From the cell containing the given text, extract its center point as (X, Y) coordinate. 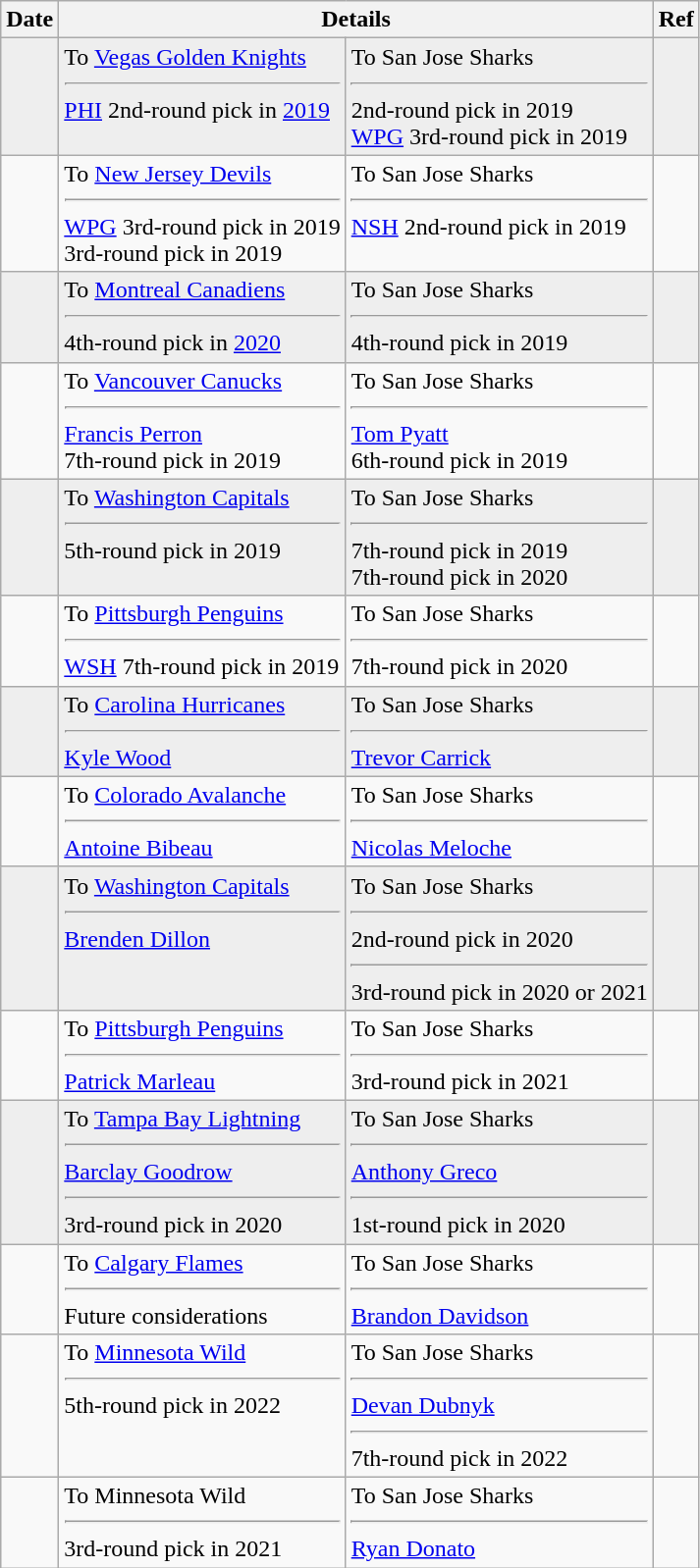
To Washington CapitalsBrenden Dillon (202, 938)
Date (29, 20)
To Tampa Bay LightningBarclay Goodrow 3rd-round pick in 2020 (202, 1172)
To San Jose SharksTom Pyatt6th-round pick in 2019 (499, 420)
To Calgary FlamesFuture considerations (202, 1289)
To Washington Capitals5th-round pick in 2019 (202, 538)
To New Jersey DevilsWPG 3rd-round pick in 20193rd-round pick in 2019 (202, 214)
To San Jose SharksRyan Donato (499, 1523)
To Colorado AvalancheAntoine Bibeau (202, 821)
Details (355, 20)
To San Jose Sharks4th-round pick in 2019 (499, 317)
To Minnesota Wild5th-round pick in 2022 (202, 1406)
To Montreal Canadiens4th-round pick in 2020 (202, 317)
To San Jose SharksDevan Dubnyk7th-round pick in 2022 (499, 1406)
To Vegas Golden KnightsPHI 2nd-round pick in 2019 (202, 96)
To San Jose SharksNicolas Meloche (499, 821)
To San Jose Sharks7th-round pick in 2020 (499, 641)
To Minnesota Wild3rd-round pick in 2021 (202, 1523)
To San Jose Sharks2nd-round pick in 2019WPG 3rd-round pick in 2019 (499, 96)
To Pittsburgh PenguinsWSH 7th-round pick in 2019 (202, 641)
To San Jose SharksTrevor Carrick (499, 731)
To San Jose SharksNSH 2nd-round pick in 2019 (499, 214)
To Vancouver CanucksFrancis Perron7th-round pick in 2019 (202, 420)
To San Jose Sharks3rd-round pick in 2021 (499, 1055)
To Pittsburgh PenguinsPatrick Marleau (202, 1055)
To San Jose Sharks7th-round pick in 20197th-round pick in 2020 (499, 538)
To Carolina HurricanesKyle Wood (202, 731)
To San Jose SharksAnthony Greco 1st-round pick in 2020 (499, 1172)
To San Jose SharksBrandon Davidson (499, 1289)
To San Jose Sharks2nd-round pick in 20203rd-round pick in 2020 or 2021 (499, 938)
Ref (675, 20)
